Scan for the cell matching the given text and deliver its [X, Y] coordinate at center. 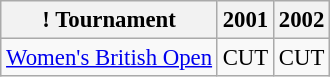
! Tournament [110, 20]
2002 [302, 20]
Women's British Open [110, 58]
2001 [245, 20]
